Return [X, Y] of the center of cell containing provided text 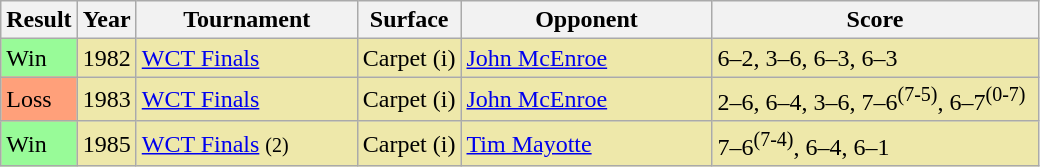
1985 [106, 144]
6–2, 3–6, 6–3, 6–3 [875, 58]
1982 [106, 58]
Result [39, 20]
Surface [409, 20]
1983 [106, 100]
Score [875, 20]
Tim Mayotte [586, 144]
Year [106, 20]
Tournament [246, 20]
7–6(7-4), 6–4, 6–1 [875, 144]
Loss [39, 100]
WCT Finals (2) [246, 144]
2–6, 6–4, 3–6, 7–6(7-5), 6–7(0-7) [875, 100]
Opponent [586, 20]
